Find where the given text appears and provide that cell's center as (X, Y) coordinate. 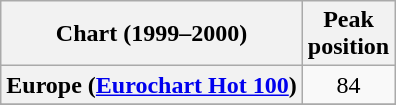
Chart (1999–2000) (152, 34)
84 (348, 85)
Peakposition (348, 34)
Europe (Eurochart Hot 100) (152, 85)
